Return (x, y) of the center of cell containing provided text 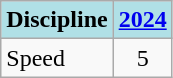
5 (142, 58)
Discipline (57, 20)
Speed (57, 58)
2024 (142, 20)
